Locate the cell with the specified text and output its (x, y) center coordinate. 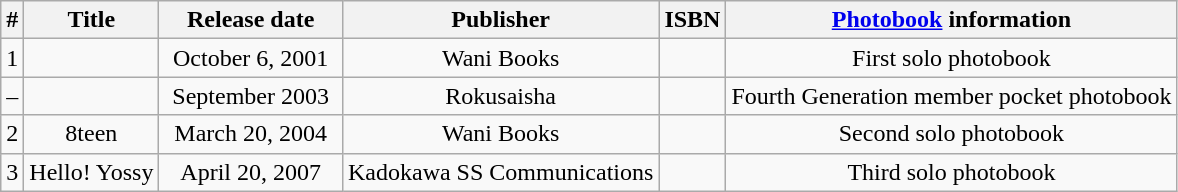
ISBN (692, 20)
First solo photobook (952, 58)
March 20, 2004 (251, 134)
Kadokawa SS Communications (500, 172)
April 20, 2007 (251, 172)
Release date (251, 20)
September 2003 (251, 96)
8teen (92, 134)
Publisher (500, 20)
– (12, 96)
Title (92, 20)
Third solo photobook (952, 172)
2 (12, 134)
1 (12, 58)
Hello! Yossy (92, 172)
# (12, 20)
Photobook information (952, 20)
3 (12, 172)
October 6, 2001 (251, 58)
Second solo photobook (952, 134)
Fourth Generation member pocket photobook (952, 96)
Rokusaisha (500, 96)
